Determine the (X, Y) coordinate at the center of the cell enclosing the given text.  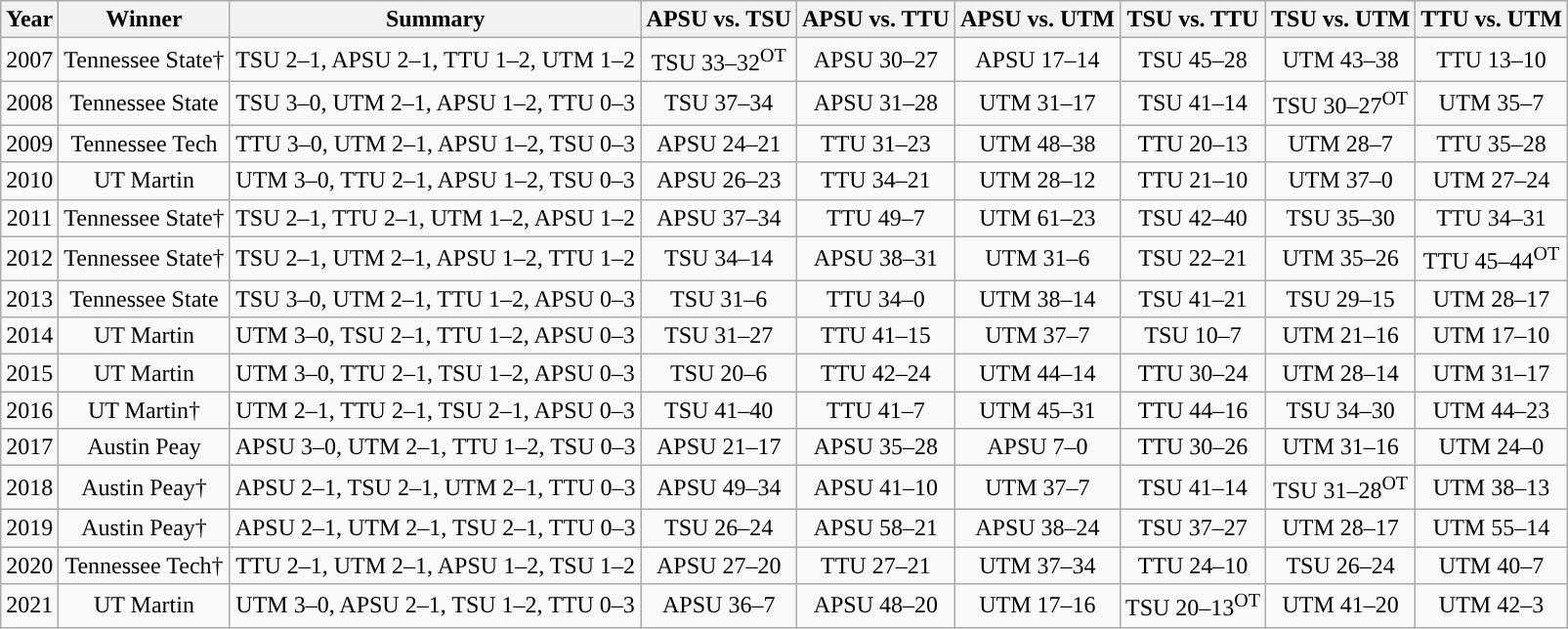
TSU 3–0, UTM 2–1, APSU 1–2, TTU 0–3 (436, 104)
TSU 41–40 (719, 410)
UTM 3–0, TTU 2–1, TSU 1–2, APSU 0–3 (436, 373)
UTM 3–0, TSU 2–1, TTU 1–2, APSU 0–3 (436, 336)
TTU 3–0, UTM 2–1, APSU 1–2, TSU 0–3 (436, 144)
UTM 21–16 (1340, 336)
TTU 20–13 (1192, 144)
TSU 45–28 (1192, 61)
UTM 38–13 (1492, 488)
2021 (29, 606)
UTM 41–20 (1340, 606)
APSU 38–31 (875, 258)
TSU 10–7 (1192, 336)
TSU 41–21 (1192, 299)
TSU 37–34 (719, 104)
TSU 34–30 (1340, 410)
APSU 27–20 (719, 566)
2008 (29, 104)
APSU 35–28 (875, 447)
TSU 33–32OT (719, 61)
2011 (29, 218)
TTU 44–16 (1192, 410)
APSU 41–10 (875, 488)
UTM 44–14 (1038, 373)
TTU 42–24 (875, 373)
TSU 31–6 (719, 299)
UTM 42–3 (1492, 606)
APSU vs. UTM (1038, 20)
UTM 40–7 (1492, 566)
TSU 2–1, TTU 2–1, UTM 1–2, APSU 1–2 (436, 218)
APSU 38–24 (1038, 528)
APSU vs. TTU (875, 20)
UTM 48–38 (1038, 144)
UTM 28–7 (1340, 144)
TTU 34–31 (1492, 218)
TTU 30–24 (1192, 373)
TSU 20–6 (719, 373)
UTM 38–14 (1038, 299)
TSU 30–27OT (1340, 104)
2016 (29, 410)
TTU 31–23 (875, 144)
APSU 30–27 (875, 61)
UTM 55–14 (1492, 528)
APSU vs. TSU (719, 20)
UTM 45–31 (1038, 410)
TSU 2–1, UTM 2–1, APSU 1–2, TTU 1–2 (436, 258)
TSU 20–13OT (1192, 606)
UTM 37–0 (1340, 181)
UTM 35–26 (1340, 258)
APSU 31–28 (875, 104)
TSU 3–0, UTM 2–1, TTU 1–2, APSU 0–3 (436, 299)
TTU 45–44OT (1492, 258)
Tennessee Tech (145, 144)
TSU 34–14 (719, 258)
2017 (29, 447)
APSU 58–21 (875, 528)
TTU 21–10 (1192, 181)
TTU vs. UTM (1492, 20)
TTU 34–0 (875, 299)
TSU 31–28OT (1340, 488)
UTM 28–12 (1038, 181)
TTU 35–28 (1492, 144)
TSU 35–30 (1340, 218)
TTU 13–10 (1492, 61)
APSU 21–17 (719, 447)
UT Martin† (145, 410)
UTM 35–7 (1492, 104)
Tennessee Tech† (145, 566)
2020 (29, 566)
TTU 41–15 (875, 336)
APSU 2–1, TSU 2–1, UTM 2–1, TTU 0–3 (436, 488)
UTM 31–6 (1038, 258)
UTM 37–34 (1038, 566)
APSU 37–34 (719, 218)
TTU 24–10 (1192, 566)
APSU 36–7 (719, 606)
TTU 34–21 (875, 181)
2019 (29, 528)
APSU 49–34 (719, 488)
2009 (29, 144)
UTM 2–1, TTU 2–1, TSU 2–1, APSU 0–3 (436, 410)
Winner (145, 20)
2018 (29, 488)
2013 (29, 299)
TTU 41–7 (875, 410)
TTU 2–1, UTM 2–1, APSU 1–2, TSU 1–2 (436, 566)
TSU 2–1, APSU 2–1, TTU 1–2, UTM 1–2 (436, 61)
Summary (436, 20)
UTM 28–14 (1340, 373)
2014 (29, 336)
UTM 43–38 (1340, 61)
TSU 29–15 (1340, 299)
TSU vs. UTM (1340, 20)
UTM 3–0, APSU 2–1, TSU 1–2, TTU 0–3 (436, 606)
APSU 26–23 (719, 181)
UTM 44–23 (1492, 410)
2010 (29, 181)
Austin Peay (145, 447)
APSU 2–1, UTM 2–1, TSU 2–1, TTU 0–3 (436, 528)
UTM 27–24 (1492, 181)
APSU 7–0 (1038, 447)
TSU 37–27 (1192, 528)
UTM 17–10 (1492, 336)
2007 (29, 61)
TSU 31–27 (719, 336)
2012 (29, 258)
UTM 31–16 (1340, 447)
APSU 17–14 (1038, 61)
APSU 48–20 (875, 606)
TSU 22–21 (1192, 258)
TSU vs. TTU (1192, 20)
APSU 3–0, UTM 2–1, TTU 1–2, TSU 0–3 (436, 447)
UTM 3–0, TTU 2–1, APSU 1–2, TSU 0–3 (436, 181)
TSU 42–40 (1192, 218)
UTM 17–16 (1038, 606)
UTM 24–0 (1492, 447)
TTU 27–21 (875, 566)
TTU 49–7 (875, 218)
2015 (29, 373)
TTU 30–26 (1192, 447)
UTM 61–23 (1038, 218)
Year (29, 20)
APSU 24–21 (719, 144)
